Find where the given text appears and provide that cell's center as (X, Y) coordinate. 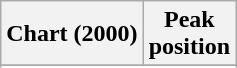
Chart (2000) (72, 34)
Peakposition (189, 34)
